From the cell containing the given text, extract its center point as (X, Y) coordinate. 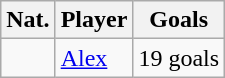
Alex (94, 58)
Goals (179, 20)
Nat. (28, 20)
19 goals (179, 58)
Player (94, 20)
